Return the [x, y] coordinate for the center point of the cell that contains the specified text.  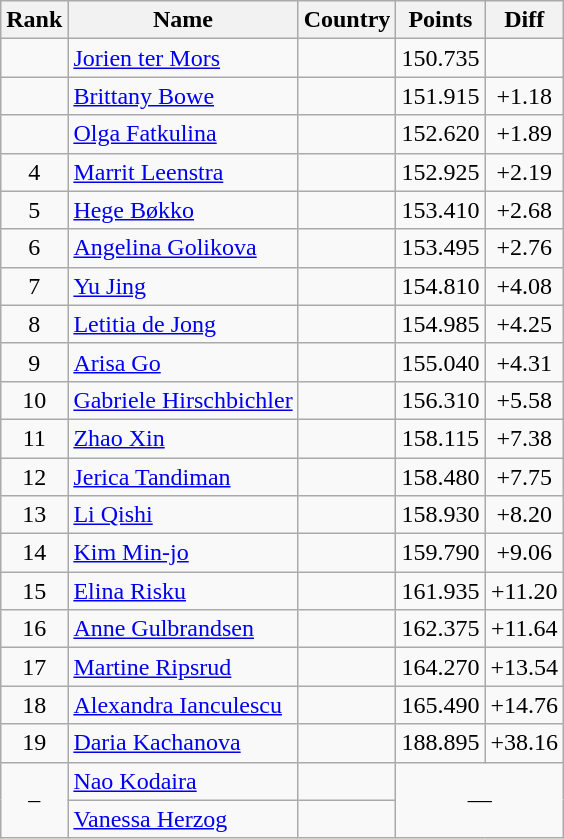
+11.64 [524, 629]
Daria Kachanova [183, 743]
Hege Bøkko [183, 210]
+13.54 [524, 667]
Jerica Tandiman [183, 477]
Diff [524, 20]
Zhao Xin [183, 438]
9 [34, 362]
152.620 [440, 134]
+4.31 [524, 362]
+2.76 [524, 248]
+7.75 [524, 477]
14 [34, 553]
Vanessa Herzog [183, 819]
18 [34, 705]
+9.06 [524, 553]
154.985 [440, 324]
153.495 [440, 248]
— [480, 800]
188.895 [440, 743]
Anne Gulbrandsen [183, 629]
162.375 [440, 629]
4 [34, 172]
+4.25 [524, 324]
158.115 [440, 438]
Brittany Bowe [183, 96]
Arisa Go [183, 362]
Nao Kodaira [183, 781]
+38.16 [524, 743]
+5.58 [524, 400]
152.925 [440, 172]
158.930 [440, 515]
153.410 [440, 210]
+11.20 [524, 591]
150.735 [440, 58]
156.310 [440, 400]
19 [34, 743]
165.490 [440, 705]
+2.68 [524, 210]
Olga Fatkulina [183, 134]
15 [34, 591]
Name [183, 20]
Points [440, 20]
+4.08 [524, 286]
Elina Risku [183, 591]
8 [34, 324]
+2.19 [524, 172]
+1.18 [524, 96]
161.935 [440, 591]
154.810 [440, 286]
+1.89 [524, 134]
17 [34, 667]
7 [34, 286]
Country [347, 20]
Li Qishi [183, 515]
+8.20 [524, 515]
Rank [34, 20]
– [34, 800]
151.915 [440, 96]
6 [34, 248]
11 [34, 438]
Yu Jing [183, 286]
Gabriele Hirschbichler [183, 400]
Marrit Leenstra [183, 172]
158.480 [440, 477]
+14.76 [524, 705]
159.790 [440, 553]
164.270 [440, 667]
16 [34, 629]
Jorien ter Mors [183, 58]
Kim Min-jo [183, 553]
Letitia de Jong [183, 324]
+7.38 [524, 438]
Angelina Golikova [183, 248]
Alexandra Ianculescu [183, 705]
5 [34, 210]
155.040 [440, 362]
12 [34, 477]
13 [34, 515]
Martine Ripsrud [183, 667]
10 [34, 400]
